Output the (x, y) coordinate of the center of the cell containing the given text.  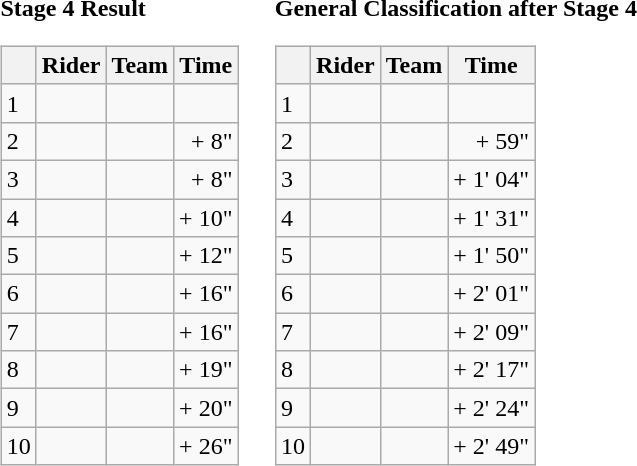
+ 10" (206, 217)
+ 20" (206, 408)
+ 2' 24" (492, 408)
+ 1' 31" (492, 217)
+ 12" (206, 256)
+ 19" (206, 370)
+ 2' 01" (492, 294)
+ 1' 04" (492, 179)
+ 2' 17" (492, 370)
+ 26" (206, 446)
+ 1' 50" (492, 256)
+ 2' 09" (492, 332)
+ 59" (492, 141)
+ 2' 49" (492, 446)
